Locate the cell with the specified text and output its (X, Y) center coordinate. 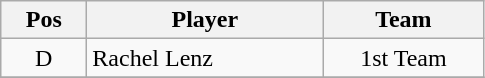
1st Team (404, 58)
D (44, 58)
Team (404, 20)
Pos (44, 20)
Rachel Lenz (205, 58)
Player (205, 20)
